Output the [x, y] coordinate of the center of the cell containing the given text.  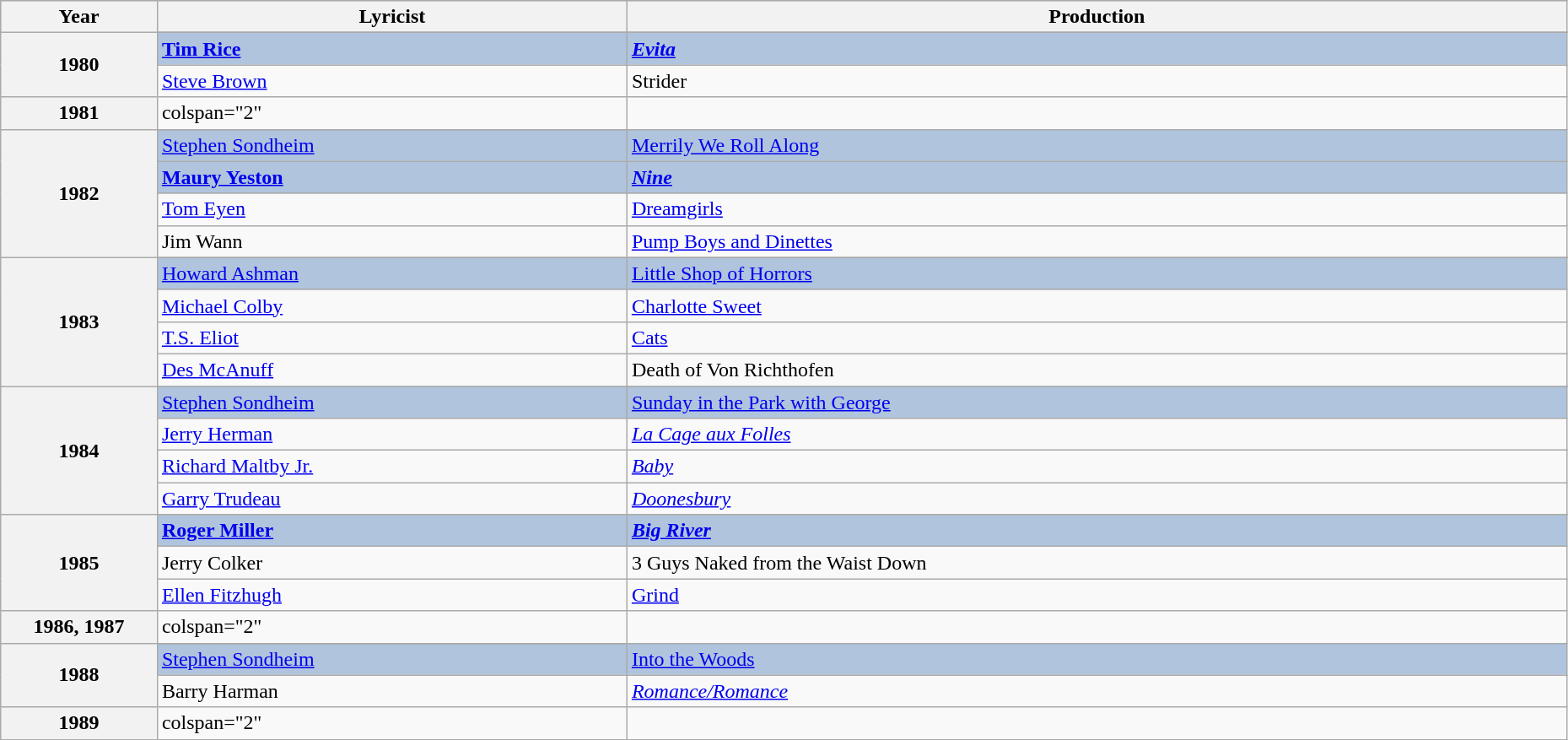
Jim Wann [391, 241]
Ellen Fitzhugh [391, 595]
Barry Harman [391, 691]
Romance/Romance [1097, 691]
Year [79, 17]
1986, 1987 [79, 627]
Little Shop of Horrors [1097, 273]
1985 [79, 563]
La Cage aux Folles [1097, 435]
Jerry Colker [391, 563]
1989 [79, 723]
Merrily We Roll Along [1097, 145]
Des McAnuff [391, 370]
1984 [79, 451]
Pump Boys and Dinettes [1097, 241]
Evita [1097, 49]
T.S. Eliot [391, 338]
Richard Maltby Jr. [391, 467]
1980 [79, 65]
1988 [79, 675]
Cats [1097, 338]
Nine [1097, 177]
Maury Yeston [391, 177]
1981 [79, 113]
1982 [79, 193]
1983 [79, 321]
Garry Trudeau [391, 499]
Production [1097, 17]
Baby [1097, 467]
Tom Eyen [391, 209]
Doonesbury [1097, 499]
Death of Von Richthofen [1097, 370]
Strider [1097, 81]
Big River [1097, 531]
Dreamgirls [1097, 209]
Tim Rice [391, 49]
Lyricist [391, 17]
Howard Ashman [391, 273]
Jerry Herman [391, 435]
Roger Miller [391, 531]
Into the Woods [1097, 659]
Michael Colby [391, 305]
3 Guys Naked from the Waist Down [1097, 563]
Grind [1097, 595]
Charlotte Sweet [1097, 305]
Sunday in the Park with George [1097, 402]
Steve Brown [391, 81]
